Pinpoint the cell where the given text exists, returning its (x, y) midpoint coordinate. 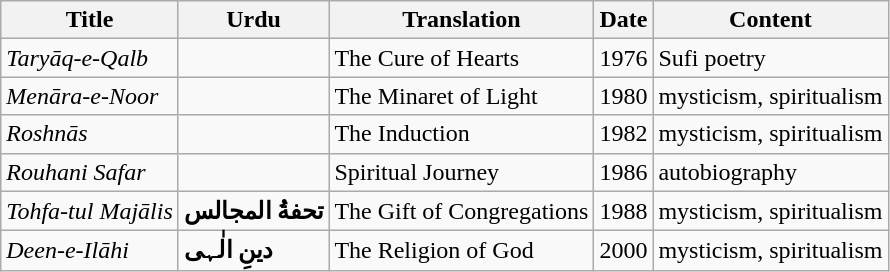
Title (90, 20)
1980 (624, 96)
2000 (624, 251)
Tohfa-tul Majālis (90, 211)
Spiritual Journey (462, 172)
1986 (624, 172)
autobiography (770, 172)
Menāra-e-Noor (90, 96)
The Religion of God (462, 251)
Urdu (254, 20)
The Minaret of Light (462, 96)
Content (770, 20)
تحفةُ المجالس (254, 211)
The Induction (462, 134)
Rouhani Safar (90, 172)
Taryāq-e-Qalb (90, 58)
Date (624, 20)
The Gift of Congregations (462, 211)
1976 (624, 58)
1982 (624, 134)
Sufi poetry (770, 58)
1988 (624, 211)
دینِ الٰہی (254, 251)
Deen-e-Ilāhi (90, 251)
The Cure of Hearts (462, 58)
Translation (462, 20)
Roshnās (90, 134)
